Return [x, y] of the center of cell containing provided text 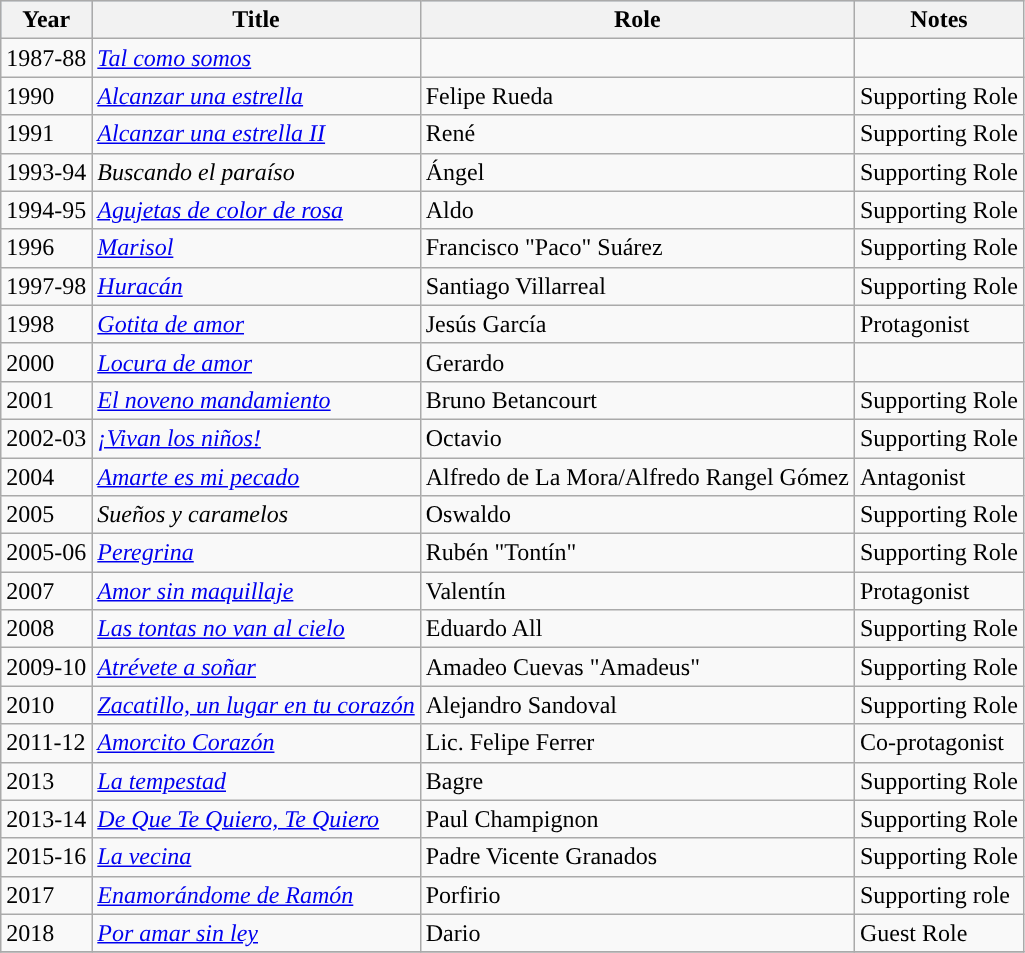
1991 [46, 134]
Lic. Felipe Ferrer [637, 743]
2001 [46, 400]
Valentín [637, 591]
Peregrina [256, 553]
Zacatillo, un lugar en tu corazón [256, 705]
Oswaldo [637, 515]
2009-10 [46, 667]
1997-98 [46, 286]
Las tontas no van al cielo [256, 629]
Dario [637, 933]
1990 [46, 96]
1994-95 [46, 210]
Eduardo All [637, 629]
2002-03 [46, 438]
Amorcito Corazón [256, 743]
Sueños y caramelos [256, 515]
Huracán [256, 286]
2005-06 [46, 553]
2013 [46, 781]
Amor sin maquillaje [256, 591]
Year [46, 20]
Felipe Rueda [637, 96]
1996 [46, 248]
Rubén "Tontín" [637, 553]
Bagre [637, 781]
El noveno mandamiento [256, 400]
Alcanzar una estrella [256, 96]
Paul Champignon [637, 819]
2011-12 [46, 743]
Co-protagonist [938, 743]
2010 [46, 705]
2013-14 [46, 819]
Antagonist [938, 477]
Atrévete a soñar [256, 667]
1998 [46, 324]
Jesús García [637, 324]
Marisol [256, 248]
Amadeo Cuevas "Amadeus" [637, 667]
René [637, 134]
Tal como somos [256, 58]
De Que Te Quiero, Te Quiero [256, 819]
Alfredo de La Mora/Alfredo Rangel Gómez [637, 477]
2008 [46, 629]
Por amar sin ley [256, 933]
Gerardo [637, 362]
1993-94 [46, 172]
Supporting role [938, 895]
Guest Role [938, 933]
2000 [46, 362]
La vecina [256, 857]
2017 [46, 895]
Santiago Villarreal [637, 286]
Amarte es mi pecado [256, 477]
2005 [46, 515]
Francisco "Paco" Suárez [637, 248]
1987-88 [46, 58]
2015-16 [46, 857]
La tempestad [256, 781]
Notes [938, 20]
¡Vivan los niños! [256, 438]
Agujetas de color de rosa [256, 210]
Title [256, 20]
Role [637, 20]
Alejandro Sandoval [637, 705]
Locura de amor [256, 362]
Bruno Betancourt [637, 400]
Ángel [637, 172]
Buscando el paraíso [256, 172]
Aldo [637, 210]
Octavio [637, 438]
2007 [46, 591]
Enamorándome de Ramón [256, 895]
Gotita de amor [256, 324]
Alcanzar una estrella II [256, 134]
2004 [46, 477]
2018 [46, 933]
Padre Vicente Granados [637, 857]
Porfirio [637, 895]
